From the cell containing the given text, extract its center point as [x, y] coordinate. 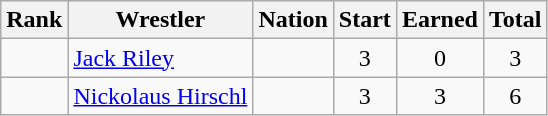
0 [440, 58]
Jack Riley [160, 58]
6 [515, 96]
Nation [293, 20]
Start [364, 20]
Rank [34, 20]
Earned [440, 20]
Nickolaus Hirschl [160, 96]
Total [515, 20]
Wrestler [160, 20]
